Provide the [X, Y] coordinate of the cell's center where the given text is located.  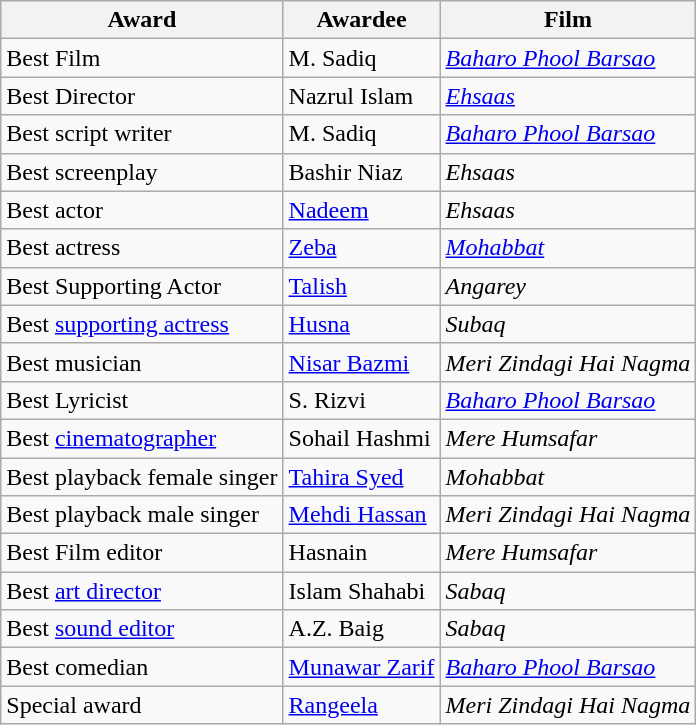
A.Z. Baig [362, 629]
Best playback female singer [142, 477]
Talish [362, 286]
Best Film [142, 58]
Best supporting actress [142, 324]
Best Lyricist [142, 400]
Bashir Niaz [362, 172]
Zeba [362, 248]
Best actress [142, 248]
Best cinematographer [142, 438]
Film [568, 20]
Nadeem [362, 210]
Mehdi Hassan [362, 515]
Best art director [142, 591]
Islam Shahabi [362, 591]
Best playback male singer [142, 515]
Best Director [142, 96]
Best script writer [142, 134]
Nisar Bazmi [362, 362]
Best actor [142, 210]
Best sound editor [142, 629]
Awardee [362, 20]
Best comedian [142, 667]
Tahira Syed [362, 477]
Angarey [568, 286]
Nazrul Islam [362, 96]
Hasnain [362, 553]
S. Rizvi [362, 400]
Best Supporting Actor [142, 286]
Munawar Zarif [362, 667]
Special award [142, 705]
Rangeela [362, 705]
Best Film editor [142, 553]
Sohail Hashmi [362, 438]
Best musician [142, 362]
Award [142, 20]
Husna [362, 324]
Best screenplay [142, 172]
Subaq [568, 324]
